Provide the (X, Y) coordinate of the cell's center where the given text is located.  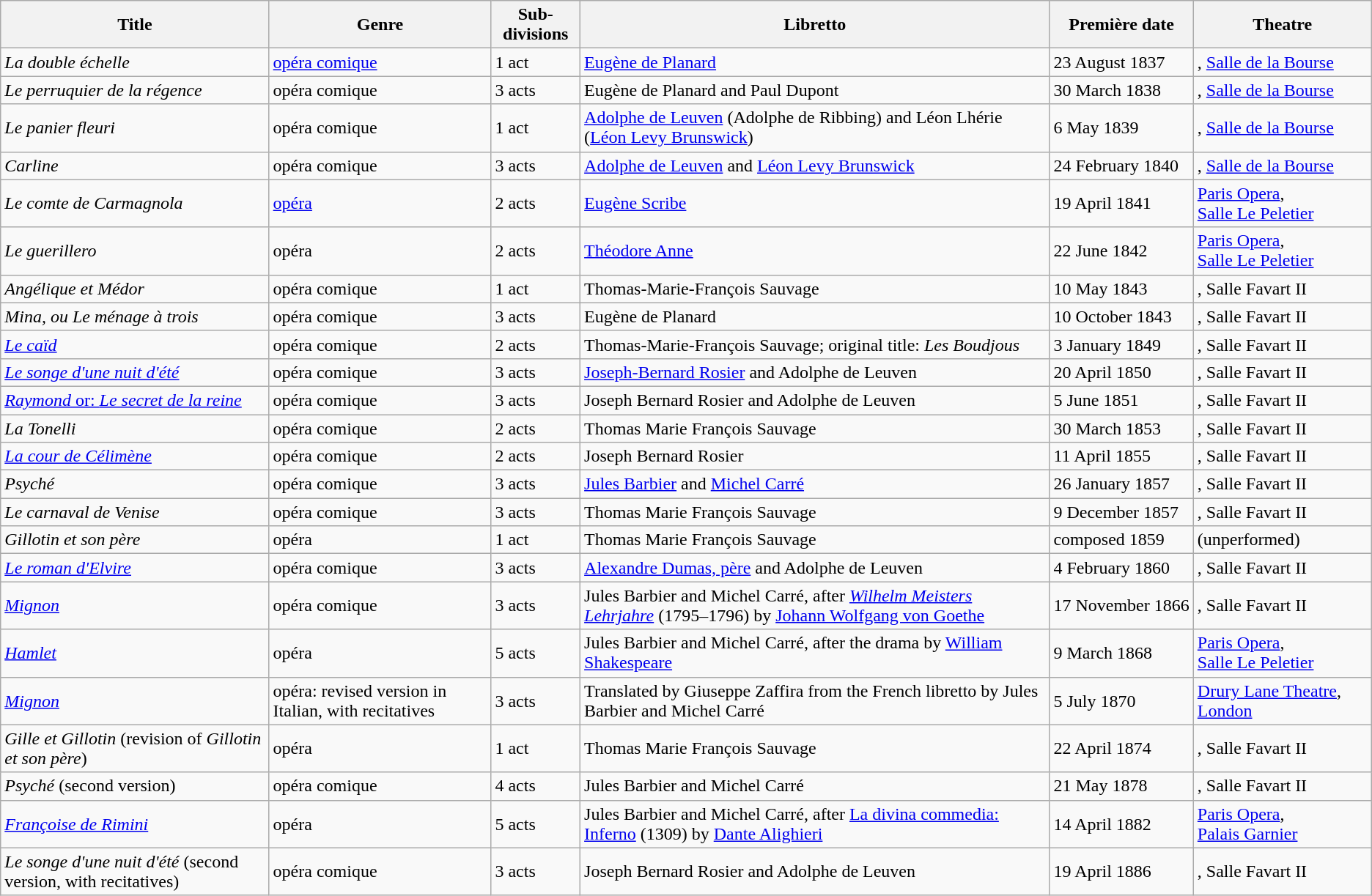
Le perruquier de la régence (135, 90)
22 June 1842 (1121, 251)
(unperformed) (1283, 540)
23 August 1837 (1121, 62)
Jules Barbier and Michel Carré, after La divina commedia: Inferno (1309) by Dante Alighieri (815, 823)
5 June 1851 (1121, 400)
Angélique et Médor (135, 289)
21 May 1878 (1121, 786)
composed 1859 (1121, 540)
Carline (135, 166)
Le panier fleuri (135, 127)
30 March 1853 (1121, 429)
9 March 1868 (1121, 654)
Paris Opera, Palais Garnier (1283, 823)
La double échelle (135, 62)
Hamlet (135, 654)
Adolphe de Leuven and Léon Levy Brunswick (815, 166)
Eugène de Planard and Paul Dupont (815, 90)
Françoise de Rimini (135, 823)
Drury Lane Theatre, London (1283, 700)
Gillotin et son père (135, 540)
3 January 1849 (1121, 344)
6 May 1839 (1121, 127)
Théodore Anne (815, 251)
La cour de Célimène (135, 456)
Libretto (815, 25)
Alexandre Dumas, père and Adolphe de Leuven (815, 568)
Gille et Gillotin (revision of Gillotin et son père) (135, 749)
Jules Barbier and Michel Carré, after the drama by William Shakespeare (815, 654)
Le guerillero (135, 251)
17 November 1866 (1121, 605)
Theatre (1283, 25)
Psyché (second version) (135, 786)
10 May 1843 (1121, 289)
Adolphe de Leuven (Adolphe de Ribbing) and Léon Lhérie (Léon Levy Brunswick) (815, 127)
Mina, ou Le ménage à trois (135, 316)
19 April 1841 (1121, 204)
Thomas-Marie-François Sauvage (815, 289)
opéra: revised version in Italian, with recitatives (380, 700)
9 December 1857 (1121, 512)
26 January 1857 (1121, 484)
Le songe d'une nuit d'été (135, 372)
Translated by Giuseppe Zaffira from the French libretto by Jules Barbier and Michel Carré (815, 700)
Le comte de Carmagnola (135, 204)
4 acts (536, 786)
30 March 1838 (1121, 90)
20 April 1850 (1121, 372)
Psyché (135, 484)
22 April 1874 (1121, 749)
Sub­divisions (536, 25)
Première date (1121, 25)
Thomas-Marie-François Sauvage; original title: Les Boudjous (815, 344)
Le carnaval de Venise (135, 512)
5 July 1870 (1121, 700)
Le songe d'une nuit d'été (second version, with recitatives) (135, 872)
10 October 1843 (1121, 316)
Title (135, 25)
19 April 1886 (1121, 872)
24 February 1840 (1121, 166)
Genre (380, 25)
Joseph-Bernard Rosier and Adolphe de Leuven (815, 372)
Joseph Bernard Rosier (815, 456)
Eugène Scribe (815, 204)
Le roman d'Elvire (135, 568)
4 February 1860 (1121, 568)
La Tonelli (135, 429)
Le caïd (135, 344)
Raymond or: Le secret de la reine (135, 400)
Jules Barbier and Michel Carré, after Wilhelm Meisters Lehrjahre (1795–1796) by Johann Wolfgang von Goethe (815, 605)
14 April 1882 (1121, 823)
11 April 1855 (1121, 456)
